For the text-containing cell, return its midpoint in [X, Y] coordinate format. 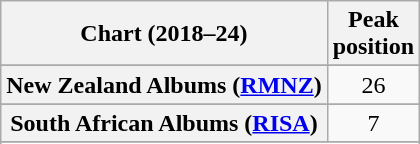
26 [373, 85]
New Zealand Albums (RMNZ) [164, 85]
South African Albums (RISA) [164, 123]
Chart (2018–24) [164, 34]
7 [373, 123]
Peak position [373, 34]
